Capture the cell that displays the provided text and extract its [X, Y] central coordinate. 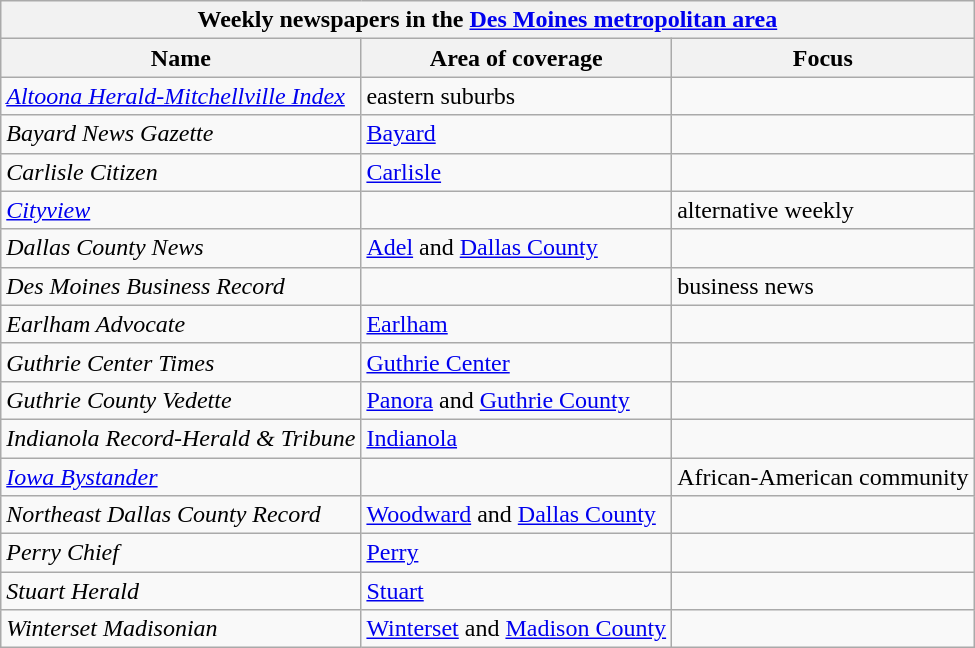
Focus [823, 58]
Bayard News Gazette [181, 134]
Indianola Record-Herald & Tribune [181, 438]
Indianola [516, 438]
Weekly newspapers in the Des Moines metropolitan area [488, 20]
Adel and Dallas County [516, 248]
Perry [516, 553]
Guthrie Center Times [181, 362]
Guthrie Center [516, 362]
Woodward and Dallas County [516, 515]
business news [823, 286]
Earlham Advocate [181, 324]
eastern suburbs [516, 96]
alternative weekly [823, 210]
Northeast Dallas County Record [181, 515]
Cityview [181, 210]
Iowa Bystander [181, 477]
Des Moines Business Record [181, 286]
Carlisle [516, 172]
Area of coverage [516, 58]
Guthrie County Vedette [181, 400]
Name [181, 58]
Perry Chief [181, 553]
Stuart [516, 591]
Carlisle Citizen [181, 172]
Dallas County News [181, 248]
Earlham [516, 324]
Winterset and Madison County [516, 629]
Bayard [516, 134]
Altoona Herald-Mitchellville Index [181, 96]
African-American community [823, 477]
Winterset Madisonian [181, 629]
Panora and Guthrie County [516, 400]
Stuart Herald [181, 591]
